Determine the (X, Y) coordinate at the center of the cell enclosing the given text.  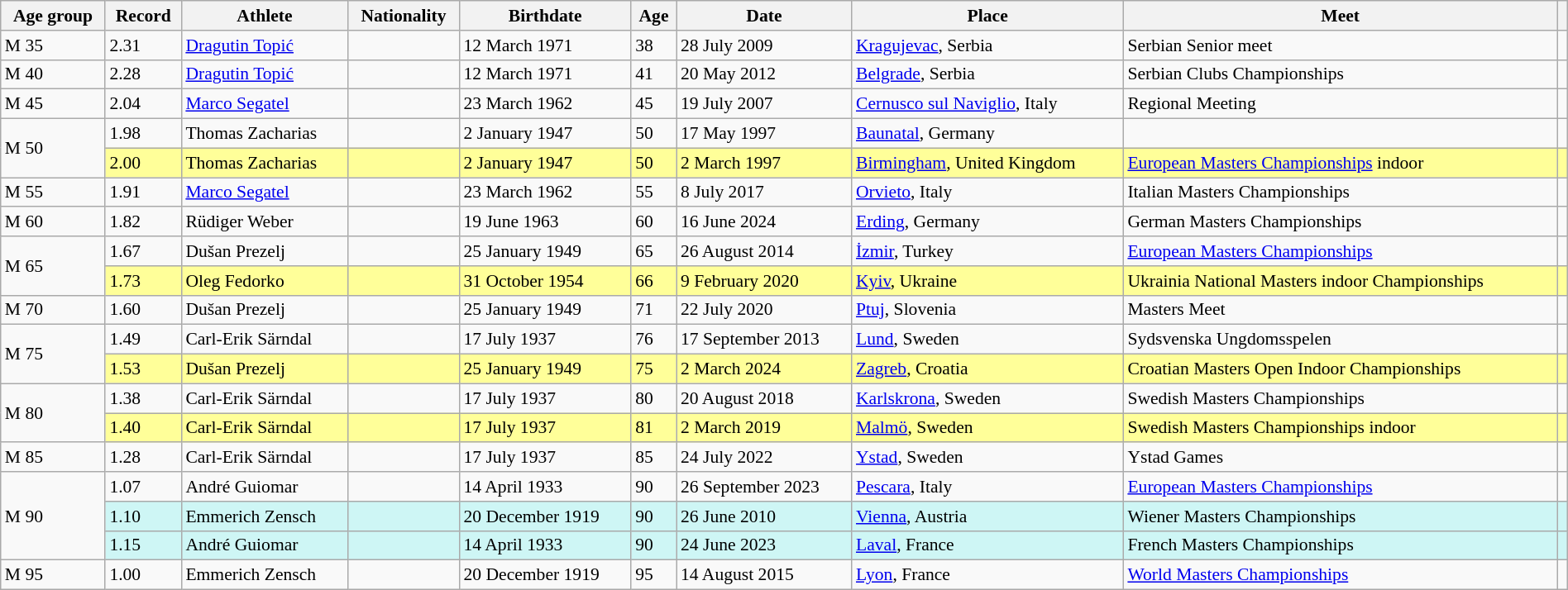
2.00 (143, 163)
İzmir, Turkey (987, 251)
1.00 (143, 575)
Lyon, France (987, 575)
19 July 2007 (764, 104)
Karlskrona, Sweden (987, 398)
2.28 (143, 74)
Masters Meet (1340, 310)
2 March 2019 (764, 428)
Swedish Masters Championships indoor (1340, 428)
M 95 (53, 575)
Sydsvenska Ungdomsspelen (1340, 340)
Orvieto, Italy (987, 193)
Birmingham, United Kingdom (987, 163)
76 (653, 340)
Place (987, 16)
Age (653, 16)
Malmö, Sweden (987, 428)
85 (653, 458)
1.82 (143, 222)
Date (764, 16)
60 (653, 222)
M 70 (53, 310)
Vienna, Austria (987, 516)
38 (653, 45)
World Masters Championships (1340, 575)
Record (143, 16)
M 40 (53, 74)
2 March 1997 (764, 163)
22 July 2020 (764, 310)
Lund, Sweden (987, 340)
M 60 (53, 222)
14 August 2015 (764, 575)
1.67 (143, 251)
80 (653, 398)
Erding, Germany (987, 222)
9 February 2020 (764, 281)
Ukrainia National Masters indoor Championships (1340, 281)
1.28 (143, 458)
Serbian Senior meet (1340, 45)
Serbian Clubs Championships (1340, 74)
81 (653, 428)
M 85 (53, 458)
31 October 1954 (545, 281)
Zagreb, Croatia (987, 369)
1.49 (143, 340)
1.53 (143, 369)
Cernusco sul Naviglio, Italy (987, 104)
19 June 1963 (545, 222)
2 March 2024 (764, 369)
European Masters Championships indoor (1340, 163)
71 (653, 310)
17 May 1997 (764, 134)
Belgrade, Serbia (987, 74)
41 (653, 74)
French Masters Championships (1340, 545)
1.10 (143, 516)
28 July 2009 (764, 45)
M 50 (53, 149)
16 June 2024 (764, 222)
Meet (1340, 16)
1.60 (143, 310)
2.04 (143, 104)
20 May 2012 (764, 74)
26 August 2014 (764, 251)
65 (653, 251)
55 (653, 193)
Italian Masters Championships (1340, 193)
95 (653, 575)
Ptuj, Slovenia (987, 310)
Croatian Masters Open Indoor Championships (1340, 369)
45 (653, 104)
Baunatal, Germany (987, 134)
Rüdiger Weber (265, 222)
German Masters Championships (1340, 222)
1.40 (143, 428)
Ystad Games (1340, 458)
75 (653, 369)
Oleg Fedorko (265, 281)
Laval, France (987, 545)
Birthdate (545, 16)
M 80 (53, 413)
Nationality (404, 16)
26 September 2023 (764, 487)
M 75 (53, 354)
M 55 (53, 193)
M 90 (53, 516)
Kragujevac, Serbia (987, 45)
M 65 (53, 266)
66 (653, 281)
26 June 2010 (764, 516)
Swedish Masters Championships (1340, 398)
Regional Meeting (1340, 104)
2.31 (143, 45)
24 June 2023 (764, 545)
1.98 (143, 134)
Athlete (265, 16)
8 July 2017 (764, 193)
17 September 2013 (764, 340)
1.91 (143, 193)
Age group (53, 16)
M 35 (53, 45)
20 August 2018 (764, 398)
1.07 (143, 487)
Kyiv, Ukraine (987, 281)
1.73 (143, 281)
24 July 2022 (764, 458)
Ystad, Sweden (987, 458)
Pescara, Italy (987, 487)
1.38 (143, 398)
M 45 (53, 104)
Wiener Masters Championships (1340, 516)
1.15 (143, 545)
